Extract the [X, Y] coordinate from the center of the cell holding the provided text.  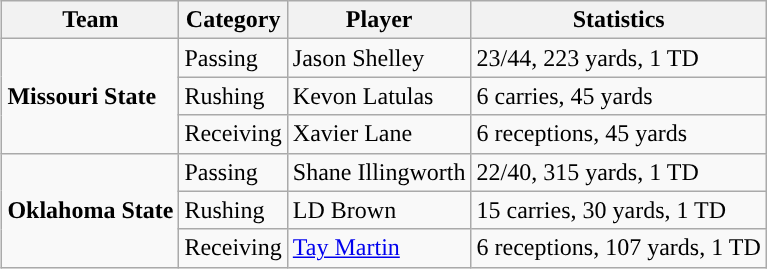
Kevon Latulas [379, 96]
6 receptions, 45 yards [618, 134]
Jason Shelley [379, 58]
Xavier Lane [379, 134]
LD Brown [379, 210]
Statistics [618, 20]
22/40, 315 yards, 1 TD [618, 172]
15 carries, 30 yards, 1 TD [618, 210]
Player [379, 20]
6 receptions, 107 yards, 1 TD [618, 248]
Shane Illingworth [379, 172]
Category [233, 20]
6 carries, 45 yards [618, 96]
Team [90, 20]
Oklahoma State [90, 210]
Missouri State [90, 96]
23/44, 223 yards, 1 TD [618, 58]
Tay Martin [379, 248]
